Return the [X, Y] coordinate for the center point of the cell that contains the specified text.  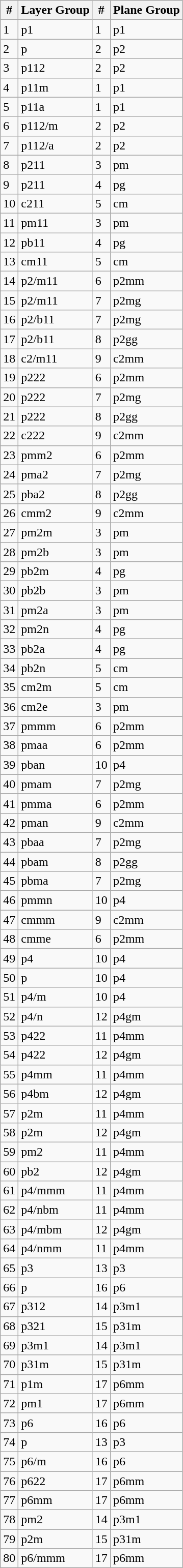
47 [9, 920]
40 [9, 784]
24 [9, 474]
67 [9, 1307]
pb2n [56, 668]
pmmm [56, 726]
75 [9, 1461]
73 [9, 1423]
p4/nmm [56, 1249]
pma2 [56, 474]
pmaa [56, 745]
78 [9, 1520]
18 [9, 358]
19 [9, 378]
pmmn [56, 900]
pmam [56, 784]
p312 [56, 1307]
pb11 [56, 243]
pm2n [56, 629]
59 [9, 1152]
p4/mbm [56, 1229]
Plane Group [146, 10]
p112/a [56, 145]
27 [9, 532]
76 [9, 1481]
29 [9, 571]
33 [9, 649]
69 [9, 1345]
p11a [56, 107]
57 [9, 1113]
48 [9, 939]
56 [9, 1094]
35 [9, 687]
Layer Group [56, 10]
p112 [56, 68]
pb2m [56, 571]
cm11 [56, 262]
p11m [56, 87]
20 [9, 397]
cmmm [56, 920]
pb2b [56, 591]
pbaa [56, 842]
44 [9, 862]
c2/m11 [56, 358]
63 [9, 1229]
26 [9, 513]
c222 [56, 436]
pb2a [56, 649]
51 [9, 997]
p4/n [56, 1016]
pm2m [56, 532]
pban [56, 765]
pm1 [56, 1403]
68 [9, 1326]
pmma [56, 803]
50 [9, 978]
52 [9, 1016]
58 [9, 1132]
62 [9, 1210]
77 [9, 1500]
cmme [56, 939]
79 [9, 1539]
p1m [56, 1384]
39 [9, 765]
p321 [56, 1326]
28 [9, 552]
36 [9, 707]
cm2m [56, 687]
p112/m [56, 126]
c211 [56, 203]
pmm2 [56, 455]
65 [9, 1268]
46 [9, 900]
49 [9, 958]
pbam [56, 862]
p622 [56, 1481]
cmm2 [56, 513]
pm2a [56, 610]
45 [9, 881]
55 [9, 1074]
p4/mmm [56, 1191]
p4/nbm [56, 1210]
53 [9, 1036]
pman [56, 823]
p6/m [56, 1461]
p6/mmm [56, 1558]
60 [9, 1171]
80 [9, 1558]
54 [9, 1055]
22 [9, 436]
pb2 [56, 1171]
32 [9, 629]
pm2b [56, 552]
p4bm [56, 1094]
38 [9, 745]
34 [9, 668]
30 [9, 591]
43 [9, 842]
21 [9, 416]
74 [9, 1442]
cm2e [56, 707]
66 [9, 1287]
pbma [56, 881]
41 [9, 803]
64 [9, 1249]
23 [9, 455]
p4/m [56, 997]
70 [9, 1365]
61 [9, 1191]
72 [9, 1403]
pba2 [56, 494]
31 [9, 610]
25 [9, 494]
37 [9, 726]
pm11 [56, 223]
71 [9, 1384]
42 [9, 823]
